Locate the cell with the specified text and output its [X, Y] center coordinate. 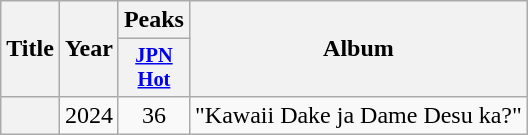
Album [358, 49]
2024 [88, 115]
JPNHot [154, 68]
36 [154, 115]
Year [88, 49]
"Kawaii Dake ja Dame Desu ka?" [358, 115]
Title [30, 49]
Peaks [154, 20]
